Return the (x, y) coordinate for the center point of the cell that contains the specified text.  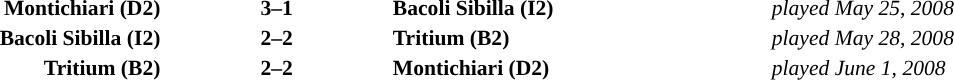
2–2 (276, 38)
Tritium (B2) (580, 38)
